From the cell containing the given text, extract its center point as (X, Y) coordinate. 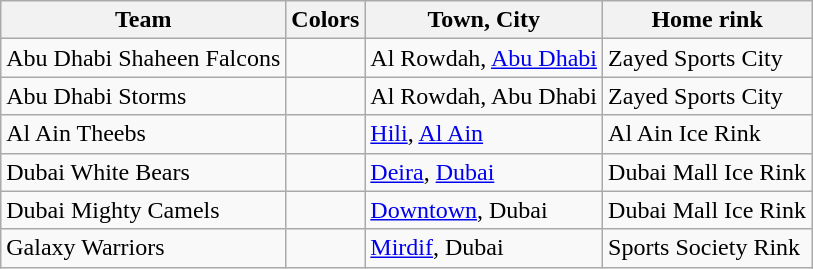
Al Ain Theebs (144, 134)
Home rink (708, 20)
Mirdif, Dubai (484, 248)
Abu Dhabi Storms (144, 96)
Sports Society Rink (708, 248)
Deira, Dubai (484, 172)
Abu Dhabi Shaheen Falcons (144, 58)
Team (144, 20)
Dubai Mighty Camels (144, 210)
Dubai White Bears (144, 172)
Hili, Al Ain (484, 134)
Downtown, Dubai (484, 210)
Galaxy Warriors (144, 248)
Town, City (484, 20)
Al Ain Ice Rink (708, 134)
Colors (326, 20)
